Scan for the cell matching the given text and deliver its (x, y) coordinate at center. 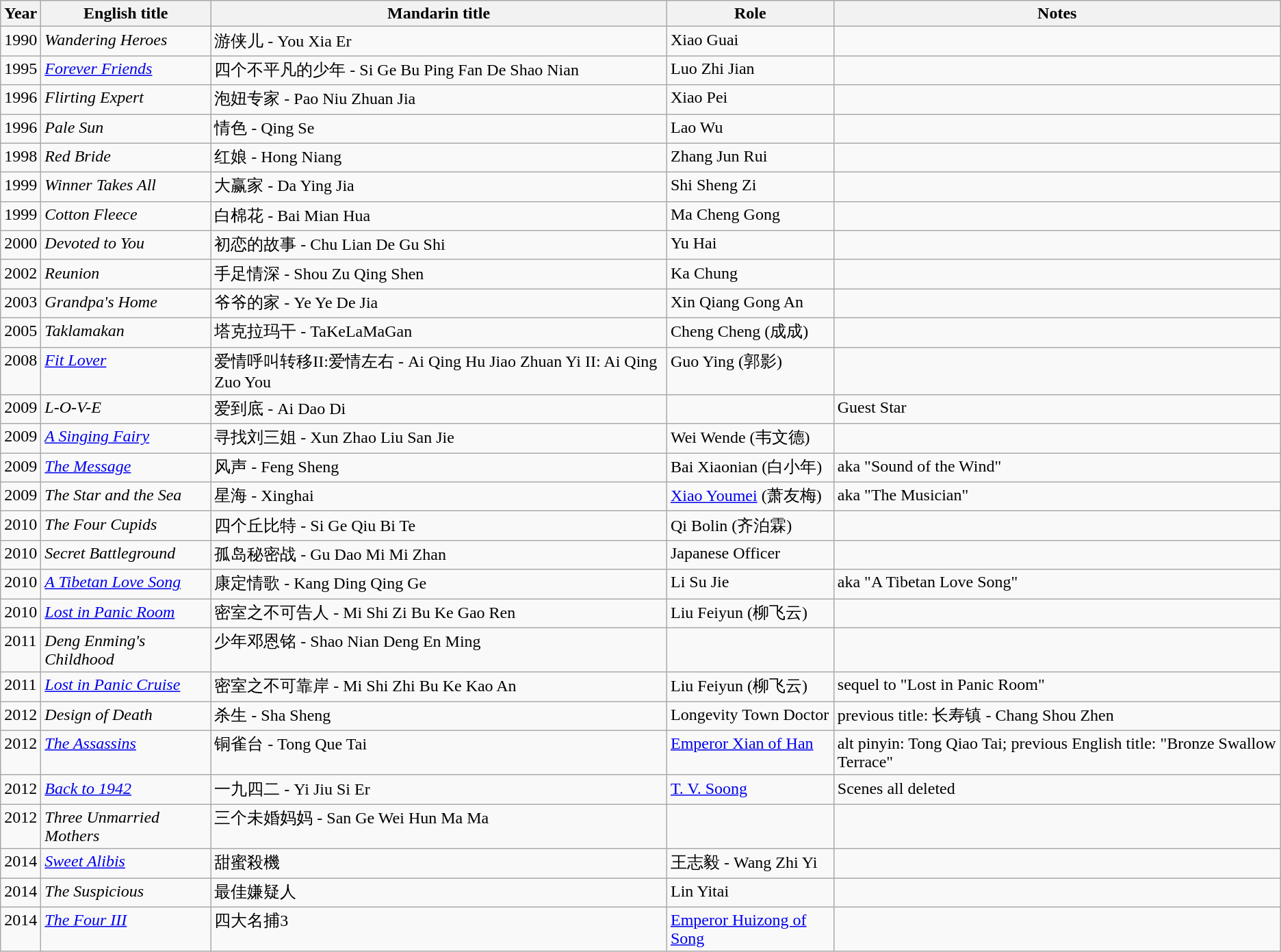
Design of Death (126, 716)
泡妞专家 - Pao Niu Zhuan Jia (439, 100)
Guo Ying (郭影) (750, 371)
Scenes all deleted (1057, 790)
Fit Lover (126, 371)
T. V. Soong (750, 790)
aka "A Tibetan Love Song" (1057, 584)
Xiao Pei (750, 100)
情色 - Qing Se (439, 129)
Role (750, 14)
甜蜜殺機 (439, 864)
Reunion (126, 274)
爷爷的家 - Ye Ye De Jia (439, 304)
Lao Wu (750, 129)
sequel to "Lost in Panic Room" (1057, 687)
2003 (21, 304)
Back to 1942 (126, 790)
aka "The Musician" (1057, 497)
1998 (21, 157)
2002 (21, 274)
Guest Star (1057, 409)
Wei Wende (韦文德) (750, 438)
The Message (126, 468)
L-O-V-E (126, 409)
Pale Sun (126, 129)
Forever Friends (126, 70)
Zhang Jun Rui (750, 157)
塔克拉玛干 - TaKeLaMaGan (439, 333)
aka "Sound of the Wind" (1057, 468)
The Suspicious (126, 892)
Emperor Huizong of Song (750, 929)
Ka Chung (750, 274)
Deng Enming's Childhood (126, 650)
Xiao Youmei (萧友梅) (750, 497)
游侠儿 - You Xia Er (439, 41)
Flirting Expert (126, 100)
密室之不可告人 - Mi Shi Zi Bu Ke Gao Ren (439, 613)
孤岛秘密战 - Gu Dao Mi Mi Zhan (439, 554)
Bai Xiaonian (白小年) (750, 468)
手足情深 - Shou Zu Qing Shen (439, 274)
The Star and the Sea (126, 497)
Cheng Cheng (成成) (750, 333)
The Assassins (126, 753)
Grandpa's Home (126, 304)
Luo Zhi Jian (750, 70)
2008 (21, 371)
白棉花 - Bai Mian Hua (439, 216)
2005 (21, 333)
English title (126, 14)
Secret Battleground (126, 554)
A Singing Fairy (126, 438)
Lost in Panic Cruise (126, 687)
Lin Yitai (750, 892)
最佳嫌疑人 (439, 892)
Japanese Officer (750, 554)
Xiao Guai (750, 41)
Ma Cheng Gong (750, 216)
1990 (21, 41)
Winner Takes All (126, 188)
爱到底 - Ai Dao Di (439, 409)
Li Su Jie (750, 584)
1995 (21, 70)
Xin Qiang Gong An (750, 304)
Yu Hai (750, 245)
三个未婚妈妈 - San Ge Wei Hun Ma Ma (439, 827)
四大名捕3 (439, 929)
康定情歌 - Kang Ding Qing Ge (439, 584)
Red Bride (126, 157)
密室之不可靠岸 - Mi Shi Zhi Bu Ke Kao An (439, 687)
Wandering Heroes (126, 41)
大赢家 - Da Ying Jia (439, 188)
杀生 - Sha Sheng (439, 716)
Longevity Town Doctor (750, 716)
Shi Sheng Zi (750, 188)
风声 - Feng Sheng (439, 468)
红娘 - Hong Niang (439, 157)
Lost in Panic Room (126, 613)
Mandarin title (439, 14)
Sweet Alibis (126, 864)
Notes (1057, 14)
Taklamakan (126, 333)
A Tibetan Love Song (126, 584)
Emperor Xian of Han (750, 753)
铜雀台 - Tong Que Tai (439, 753)
四个丘比特 - Si Ge Qiu Bi Te (439, 526)
alt pinyin: Tong Qiao Tai; previous English title: "Bronze Swallow Terrace" (1057, 753)
previous title: 长寿镇 - Chang Shou Zhen (1057, 716)
初恋的故事 - Chu Lian De Gu Shi (439, 245)
The Four III (126, 929)
The Four Cupids (126, 526)
寻找刘三姐 - Xun Zhao Liu San Jie (439, 438)
Qi Bolin (齐泊霖) (750, 526)
少年邓恩铭 - Shao Nian Deng En Ming (439, 650)
Cotton Fleece (126, 216)
一九四二 - Yi Jiu Si Er (439, 790)
Three Unmarried Mothers (126, 827)
四个不平凡的少年 - Si Ge Bu Ping Fan De Shao Nian (439, 70)
星海 - Xinghai (439, 497)
2000 (21, 245)
爱情呼叫转移II:爱情左右 - Ai Qing Hu Jiao Zhuan Yi II: Ai Qing Zuo You (439, 371)
王志毅 - Wang Zhi Yi (750, 864)
Year (21, 14)
Devoted to You (126, 245)
